Identify which cell holds the provided text, then report its [X, Y] central coordinate. 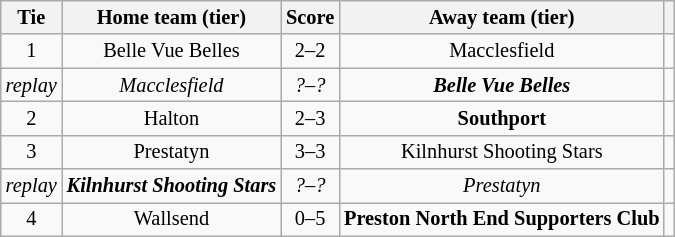
Away team (tier) [502, 17]
Wallsend [172, 219]
3 [32, 152]
3–3 [310, 152]
2–2 [310, 51]
4 [32, 219]
Home team (tier) [172, 17]
Score [310, 17]
Tie [32, 17]
Southport [502, 118]
1 [32, 51]
2 [32, 118]
Preston North End Supporters Club [502, 219]
2–3 [310, 118]
0–5 [310, 219]
Halton [172, 118]
